Capture the cell that displays the provided text and extract its [X, Y] central coordinate. 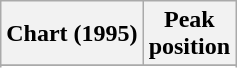
Peakposition [189, 34]
Chart (1995) [72, 34]
